Pinpoint the cell where the given text exists, returning its [x, y] midpoint coordinate. 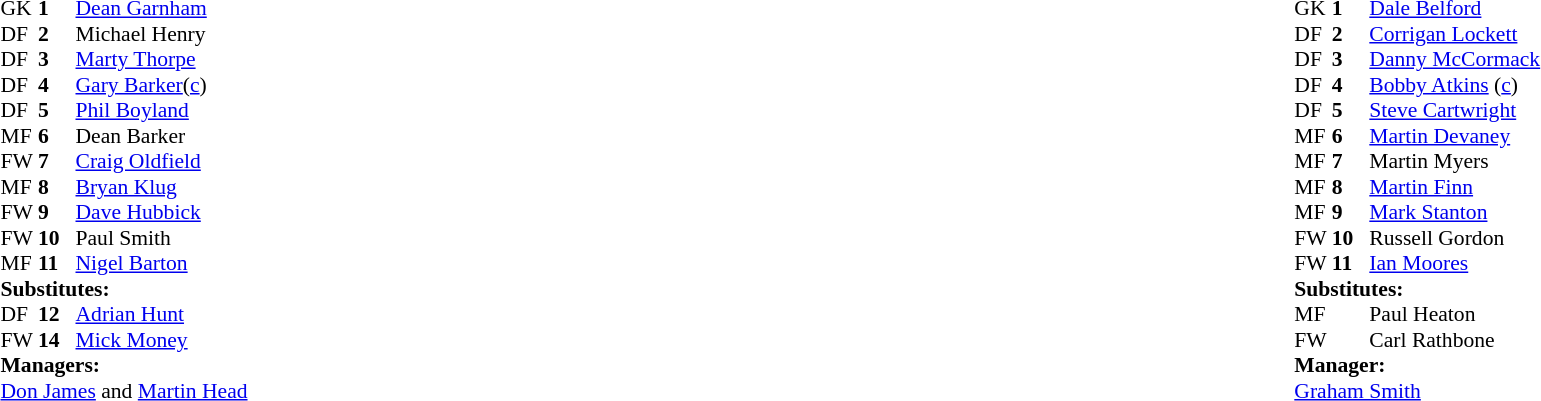
Michael Henry [162, 34]
Martin Finn [1454, 187]
12 [57, 315]
Craig Oldfield [162, 161]
Marty Thorpe [162, 59]
Dean Barker [162, 136]
Danny McCormack [1454, 59]
Martin Devaney [1454, 136]
Martin Myers [1454, 161]
Russell Gordon [1454, 238]
Carl Rathbone [1454, 340]
Steve Cartwright [1454, 111]
Paul Heaton [1454, 315]
Nigel Barton [162, 263]
Ian Moores [1454, 263]
14 [57, 340]
Mark Stanton [1454, 213]
Mick Money [162, 340]
Managers: [124, 365]
Bryan Klug [162, 187]
Dave Hubbick [162, 213]
Bobby Atkins (c) [1454, 85]
Corrigan Lockett [1454, 34]
Manager: [1417, 365]
Paul Smith [162, 238]
Gary Barker(c) [162, 85]
Adrian Hunt [162, 315]
Phil Boyland [162, 111]
